Find where the given text appears and provide that cell's center as (x, y) coordinate. 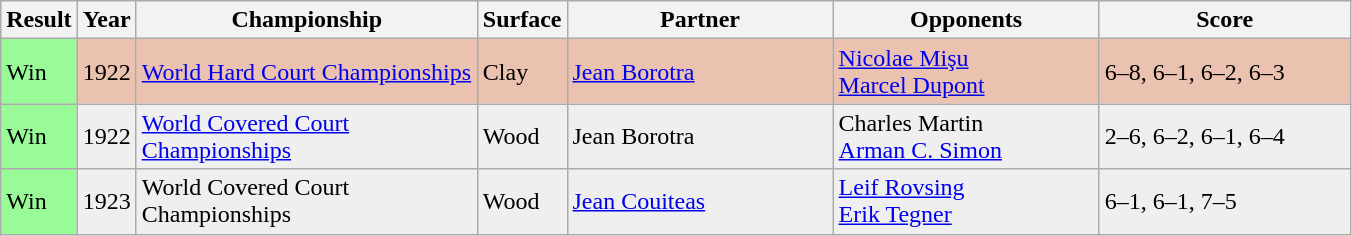
Leif Rovsing Erik Tegner (966, 202)
Nicolae Mişu Marcel Dupont (966, 72)
6–1, 6–1, 7–5 (1224, 202)
World Hard Court Championships (306, 72)
2–6, 6–2, 6–1, 6–4 (1224, 136)
1923 (106, 202)
Partner (700, 20)
Charles Martin Arman C. Simon (966, 136)
Year (106, 20)
Clay (522, 72)
Championship (306, 20)
Opponents (966, 20)
6–8, 6–1, 6–2, 6–3 (1224, 72)
Surface (522, 20)
Score (1224, 20)
Result (39, 20)
Jean Couiteas (700, 202)
